Capture the cell that displays the provided text and extract its [X, Y] central coordinate. 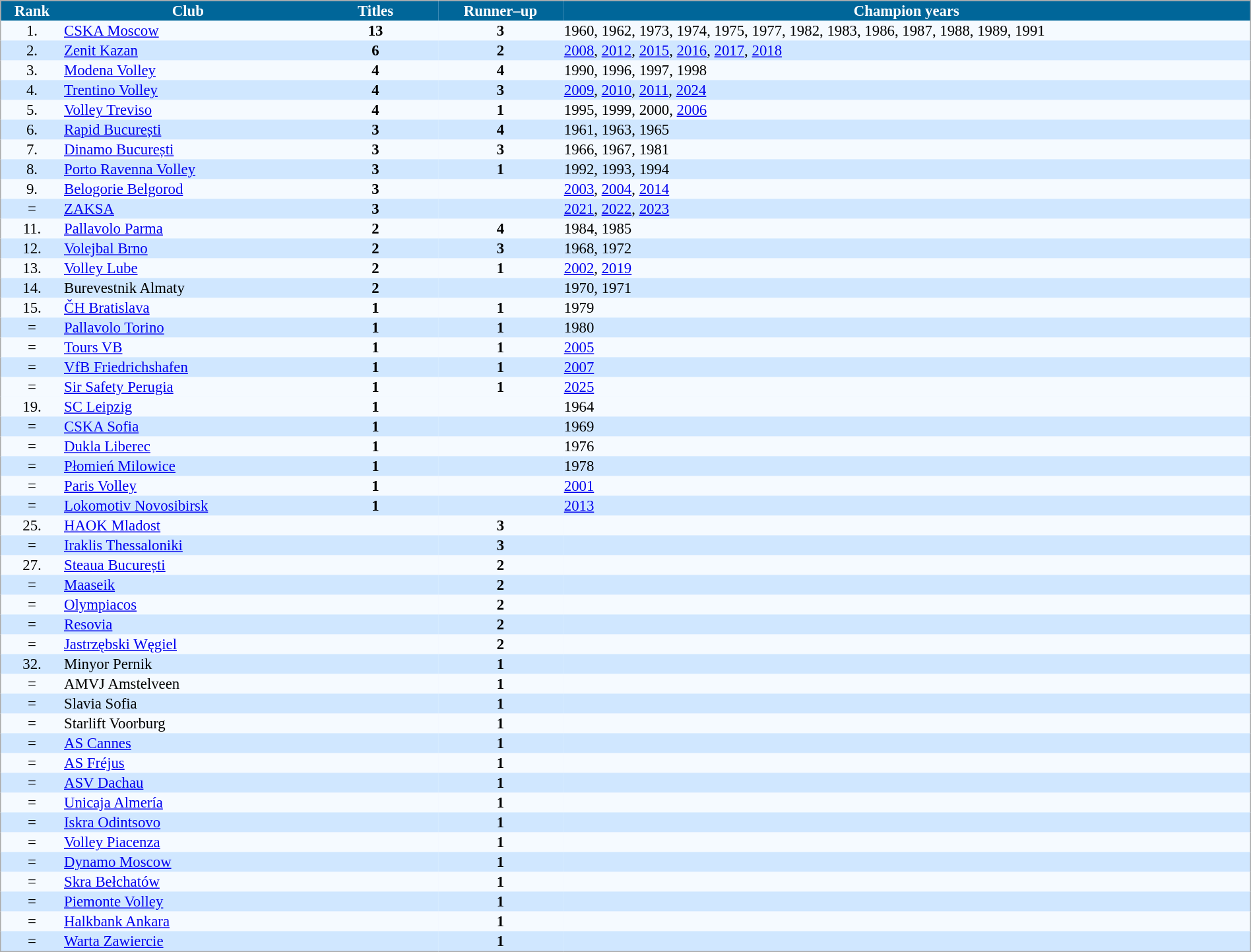
Płomień Milowice [187, 466]
Tours VB [187, 348]
1995, 1999, 2000, 2006 [907, 110]
1970, 1971 [907, 288]
Warta Zawiercie [187, 942]
2. [32, 51]
4. [32, 90]
Volley Treviso [187, 110]
Club [187, 11]
CSKA Moscow [187, 31]
Runner–up [500, 11]
AS Cannes [187, 744]
5. [32, 110]
1976 [907, 447]
Rapid București [187, 130]
1990, 1996, 1997, 1998 [907, 71]
Jastrzębski Węgiel [187, 645]
2009, 2010, 2011, 2024 [907, 90]
Lokomotiv Novosibirsk [187, 506]
2003, 2004, 2014 [907, 189]
1966, 1967, 1981 [907, 150]
14. [32, 288]
Dukla Liberec [187, 447]
2025 [907, 387]
ASV Dachau [187, 783]
Starlift Voorburg [187, 724]
19. [32, 407]
AS Fréjus [187, 763]
CSKA Sofia [187, 427]
Iraklis Thessaloniki [187, 546]
1961, 1963, 1965 [907, 130]
Trentino Volley [187, 90]
1992, 1993, 1994 [907, 170]
Zenit Kazan [187, 51]
2005 [907, 348]
Champion years [907, 11]
9. [32, 189]
7. [32, 150]
Steaua București [187, 565]
Belogorie Belgorod [187, 189]
Pallavolo Parma [187, 229]
32. [32, 664]
8. [32, 170]
VfB Friedrichshafen [187, 367]
Rank [32, 11]
1960, 1962, 1973, 1974, 1975, 1977, 1982, 1983, 1986, 1987, 1988, 1989, 1991 [907, 31]
Modena Volley [187, 71]
1978 [907, 466]
Sir Safety Perugia [187, 387]
Paris Volley [187, 486]
2002, 2019 [907, 269]
Skra Bełchatów [187, 882]
6 [375, 51]
2007 [907, 367]
Resovia [187, 625]
Slavia Sofia [187, 704]
Piemonte Volley [187, 902]
11. [32, 229]
Volley Piacenza [187, 842]
6. [32, 130]
13 [375, 31]
1968, 1972 [907, 249]
1984, 1985 [907, 229]
ZAKSA [187, 209]
2001 [907, 486]
ČH Bratislava [187, 308]
Maaseik [187, 585]
25. [32, 526]
1979 [907, 308]
2021, 2022, 2023 [907, 209]
13. [32, 269]
SC Leipzig [187, 407]
Halkbank Ankara [187, 922]
Porto Ravenna Volley [187, 170]
Unicaja Almería [187, 803]
1. [32, 31]
3. [32, 71]
Volley Lube [187, 269]
1964 [907, 407]
HAOK Mladost [187, 526]
AMVJ Amstelveen [187, 684]
Burevestnik Almaty [187, 288]
1980 [907, 328]
27. [32, 565]
2008, 2012, 2015, 2016, 2017, 2018 [907, 51]
Titles [375, 11]
Dynamo Moscow [187, 862]
Iskra Odintsovo [187, 823]
1969 [907, 427]
Minyor Pernik [187, 664]
Olympiacos [187, 605]
Volejbal Brno [187, 249]
2013 [907, 506]
15. [32, 308]
Pallavolo Torino [187, 328]
Dinamo București [187, 150]
12. [32, 249]
